Capture the cell that displays the provided text and extract its [x, y] central coordinate. 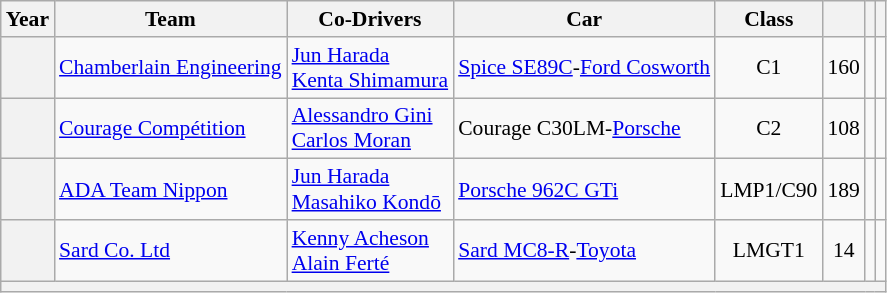
Courage Compétition [170, 128]
Alessandro Gini Carlos Moran [370, 128]
Jun Harada Masahiko Kondō [370, 190]
Team [170, 19]
14 [844, 250]
108 [844, 128]
189 [844, 190]
C1 [768, 68]
Class [768, 19]
Sard MC8-R-Toyota [584, 250]
Sard Co. Ltd [170, 250]
Kenny Acheson Alain Ferté [370, 250]
Jun Harada Kenta Shimamura [370, 68]
C2 [768, 128]
160 [844, 68]
Car [584, 19]
Year [28, 19]
Chamberlain Engineering [170, 68]
LMP1/C90 [768, 190]
Spice SE89C-Ford Cosworth [584, 68]
LMGT1 [768, 250]
ADA Team Nippon [170, 190]
Porsche 962C GTi [584, 190]
Co-Drivers [370, 19]
Courage C30LM-Porsche [584, 128]
